Return the [X, Y] coordinate for the center point of the cell that contains the specified text.  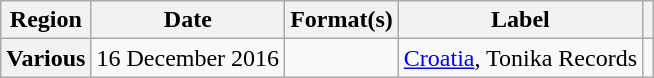
Croatia, Tonika Records [520, 58]
Label [520, 20]
Region [46, 20]
16 December 2016 [188, 58]
Date [188, 20]
Format(s) [342, 20]
Various [46, 58]
